Pinpoint the cell where the given text exists, returning its (X, Y) midpoint coordinate. 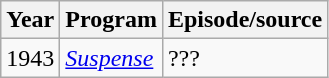
Episode/source (244, 20)
Year (30, 20)
1943 (30, 58)
Suspense (112, 58)
??? (244, 58)
Program (112, 20)
